Return the [x, y] coordinate for the center point of the cell that contains the specified text.  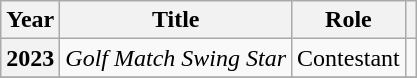
2023 [30, 58]
Year [30, 20]
Role [349, 20]
Golf Match Swing Star [176, 58]
Title [176, 20]
Contestant [349, 58]
